Locate the cell with the specified text and output its [X, Y] center coordinate. 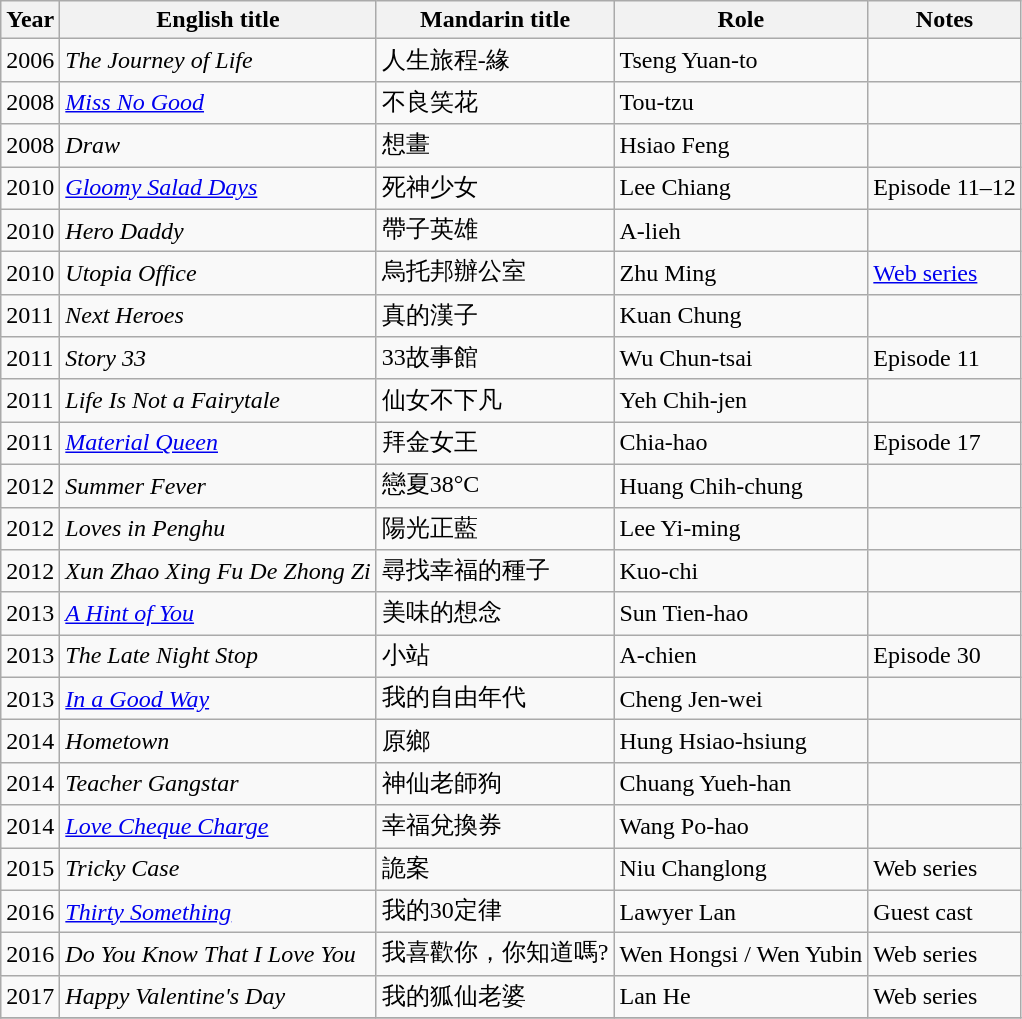
2006 [30, 60]
Hsiao Feng [741, 146]
Tricky Case [218, 870]
Tseng Yuan-to [741, 60]
2015 [30, 870]
詭案 [495, 870]
Chia-hao [741, 444]
Yeh Chih-jen [741, 400]
拜金女王 [495, 444]
Life Is Not a Fairytale [218, 400]
A Hint of You [218, 614]
Lee Yi-ming [741, 528]
Summer Fever [218, 486]
Love Cheque Charge [218, 826]
Tou-tzu [741, 102]
Do You Know That I Love You [218, 954]
Wu Chun-tsai [741, 358]
Year [30, 20]
Huang Chih-chung [741, 486]
神仙老師狗 [495, 784]
Thirty Something [218, 912]
幸福兌換券 [495, 826]
不良笑花 [495, 102]
戀夏38°C [495, 486]
真的漢子 [495, 316]
Teacher Gangstar [218, 784]
Notes [944, 20]
原鄉 [495, 742]
Mandarin title [495, 20]
Wang Po-hao [741, 826]
Xun Zhao Xing Fu De Zhong Zi [218, 572]
人生旅程-緣 [495, 60]
33故事館 [495, 358]
Kuo-chi [741, 572]
Loves in Penghu [218, 528]
Kuan Chung [741, 316]
仙女不下凡 [495, 400]
English title [218, 20]
陽光正藍 [495, 528]
Hero Daddy [218, 230]
烏托邦辦公室 [495, 274]
我的狐仙老婆 [495, 996]
Lan He [741, 996]
Lawyer Lan [741, 912]
帶子英雄 [495, 230]
A-chien [741, 656]
Episode 11 [944, 358]
Lee Chiang [741, 188]
Draw [218, 146]
我的自由年代 [495, 698]
小站 [495, 656]
Happy Valentine's Day [218, 996]
Story 33 [218, 358]
Hometown [218, 742]
2017 [30, 996]
Gloomy Salad Days [218, 188]
Episode 30 [944, 656]
Chuang Yueh-han [741, 784]
The Journey of Life [218, 60]
尋找幸福的種子 [495, 572]
Sun Tien-hao [741, 614]
In a Good Way [218, 698]
Next Heroes [218, 316]
Material Queen [218, 444]
美味的想念 [495, 614]
A-lieh [741, 230]
Guest cast [944, 912]
Episode 17 [944, 444]
想畫 [495, 146]
Role [741, 20]
Utopia Office [218, 274]
The Late Night Stop [218, 656]
我喜歡你，你知道嗎? [495, 954]
Episode 11–12 [944, 188]
Hung Hsiao-hsiung [741, 742]
Cheng Jen-wei [741, 698]
死神少女 [495, 188]
Zhu Ming [741, 274]
我的30定律 [495, 912]
Niu Changlong [741, 870]
Wen Hongsi / Wen Yubin [741, 954]
Miss No Good [218, 102]
